Detect which cell encompasses the target text, then output its (X, Y) center coordinate. 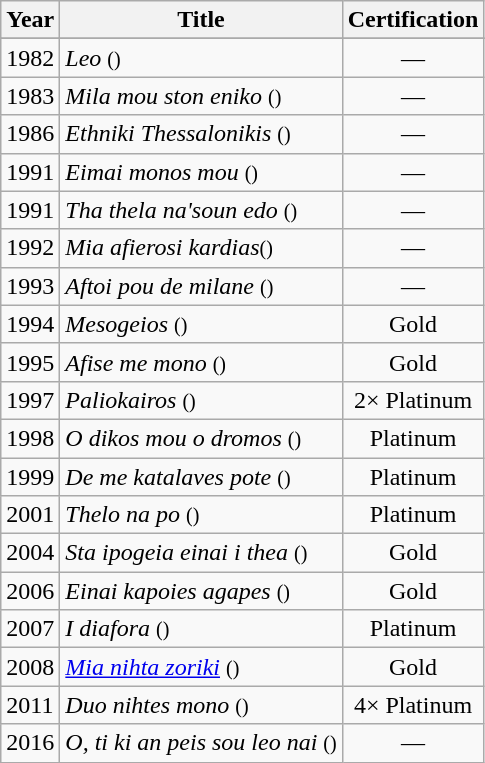
4× Platinum (413, 705)
1994 (30, 324)
Ethniki Thessalonikis () (201, 134)
Certification (413, 20)
Einai kapoies agapes () (201, 591)
1993 (30, 286)
Aftoi pou de milane () (201, 286)
Leo () (201, 58)
1982 (30, 58)
De me katalaves pote () (201, 477)
Paliokairos () (201, 400)
2008 (30, 667)
Tha thela na'soun edo () (201, 210)
Mia nihta zoriki () (201, 667)
1986 (30, 134)
Afise me mono () (201, 362)
I diafora () (201, 629)
1999 (30, 477)
1992 (30, 248)
2001 (30, 515)
Duo nihtes mono () (201, 705)
O dikos mou o dromos () (201, 438)
Sta ipogeia einai i thea () (201, 553)
Thelo na po () (201, 515)
O, ti ki an peis sou leo nai () (201, 743)
2007 (30, 629)
2× Platinum (413, 400)
Mesogeios () (201, 324)
2006 (30, 591)
1998 (30, 438)
2016 (30, 743)
1983 (30, 96)
2011 (30, 705)
Mia afierosi kardias() (201, 248)
2004 (30, 553)
Title (201, 20)
Mila mou ston eniko () (201, 96)
Eimai monos mou () (201, 172)
Year (30, 20)
1997 (30, 400)
1995 (30, 362)
